From the cell containing the given text, extract its center point as (X, Y) coordinate. 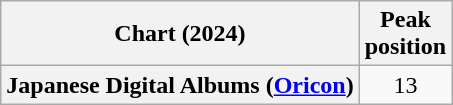
Chart (2024) (180, 34)
13 (405, 85)
Japanese Digital Albums (Oricon) (180, 85)
Peakposition (405, 34)
